Identify which cell holds the provided text, then report its (X, Y) central coordinate. 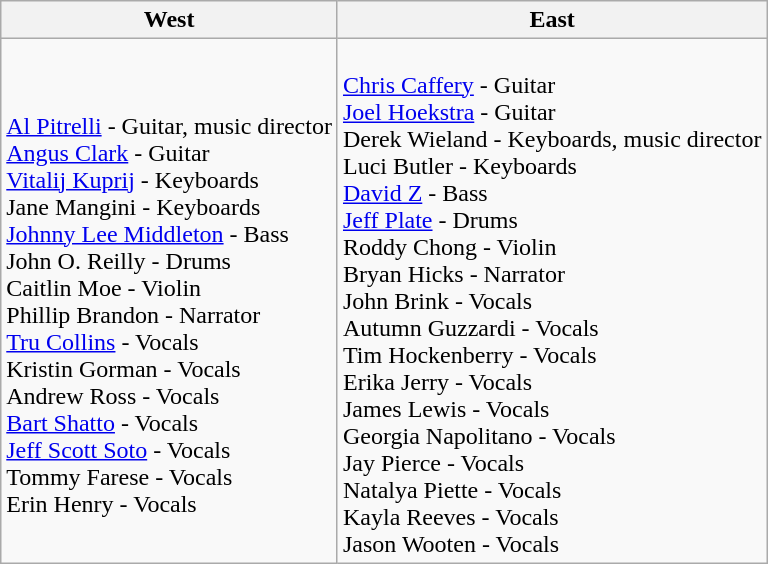
West (170, 20)
East (552, 20)
